Pinpoint the cell where the given text exists, returning its (X, Y) midpoint coordinate. 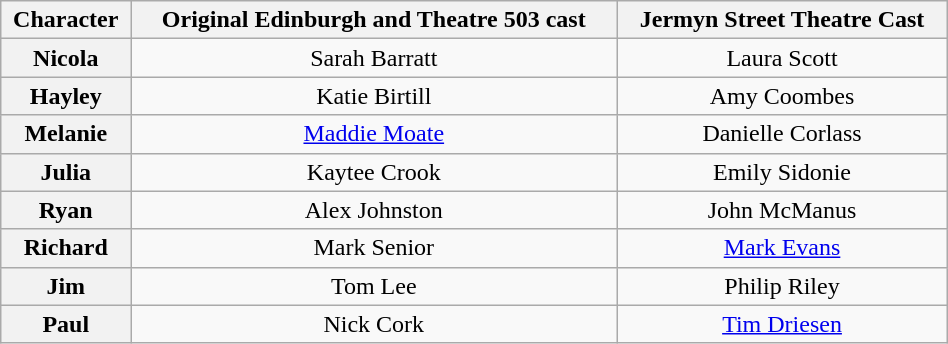
Original Edinburgh and Theatre 503 cast (374, 20)
Maddie Moate (374, 134)
Character (66, 20)
Emily Sidonie (782, 172)
Nicola (66, 58)
Ryan (66, 210)
Jim (66, 286)
Sarah Barratt (374, 58)
Alex Johnston (374, 210)
Mark Senior (374, 248)
Mark Evans (782, 248)
Tom Lee (374, 286)
Melanie (66, 134)
Kaytee Crook (374, 172)
Danielle Corlass (782, 134)
Nick Cork (374, 324)
Richard (66, 248)
Hayley (66, 96)
Amy Coombes (782, 96)
Tim Driesen (782, 324)
John McManus (782, 210)
Jermyn Street Theatre Cast (782, 20)
Katie Birtill (374, 96)
Paul (66, 324)
Julia (66, 172)
Philip Riley (782, 286)
Laura Scott (782, 58)
